Locate the cell with the specified text and output its (X, Y) center coordinate. 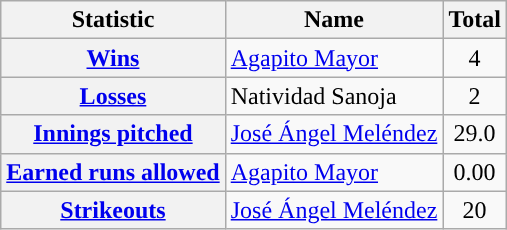
Earned runs allowed (113, 172)
2 (475, 96)
Total (475, 20)
20 (475, 210)
Statistic (113, 20)
29.0 (475, 134)
Natividad Sanoja (334, 96)
4 (475, 58)
Innings pitched (113, 134)
Losses (113, 96)
0.00 (475, 172)
Name (334, 20)
Strikeouts (113, 210)
Wins (113, 58)
